Detect which cell encompasses the target text, then output its (X, Y) center coordinate. 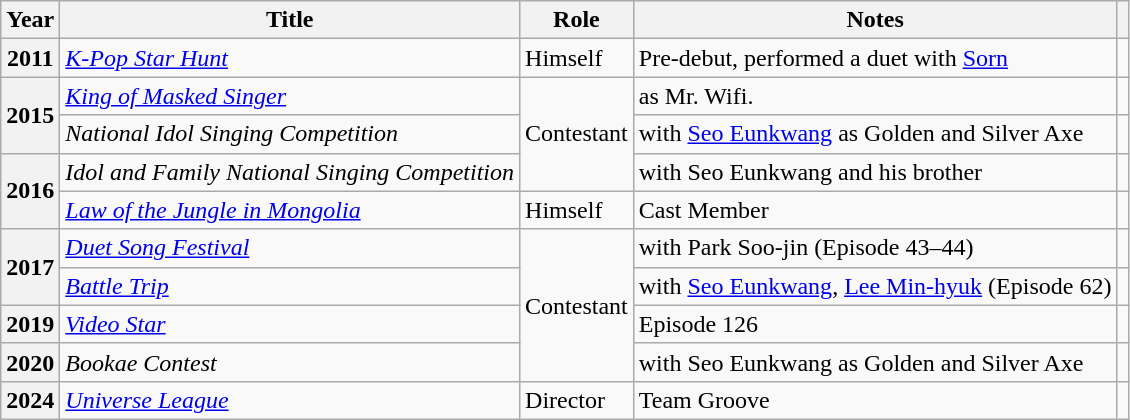
Bookae Contest (290, 362)
Universe League (290, 400)
as Mr. Wifi. (875, 96)
King of Masked Singer (290, 96)
Year (30, 20)
Idol and Family National Singing Competition (290, 172)
2019 (30, 324)
Episode 126 (875, 324)
2017 (30, 267)
Director (577, 400)
Pre-debut, performed a duet with Sorn (875, 58)
Role (577, 20)
Team Groove (875, 400)
with Park Soo-jin (Episode 43–44) (875, 248)
2020 (30, 362)
Notes (875, 20)
Law of the Jungle in Mongolia (290, 210)
Cast Member (875, 210)
Duet Song Festival (290, 248)
Title (290, 20)
with Seo Eunkwang and his brother (875, 172)
with Seo Eunkwang, Lee Min-hyuk (Episode 62) (875, 286)
2015 (30, 115)
2011 (30, 58)
K-Pop Star Hunt (290, 58)
National Idol Singing Competition (290, 134)
2016 (30, 191)
Video Star (290, 324)
Battle Trip (290, 286)
2024 (30, 400)
